Output the (X, Y) coordinate of the center of the cell containing the given text.  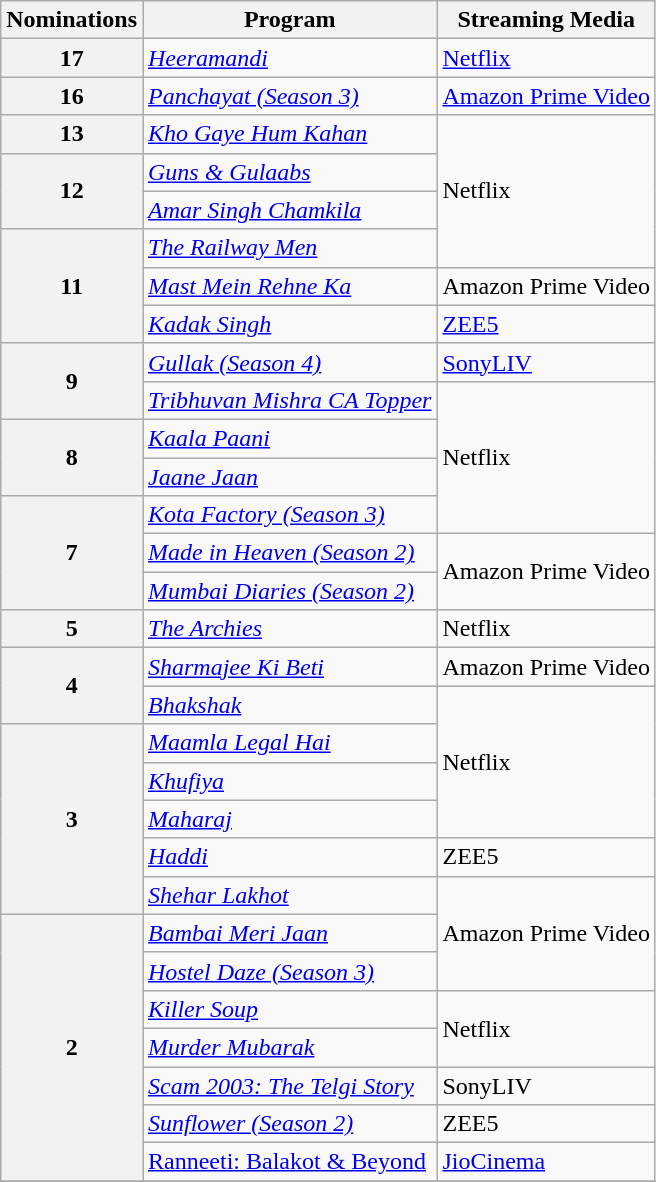
Bhakshak (289, 705)
5 (72, 629)
Scam 2003: The Telgi Story (289, 1085)
Mast Mein Rehne Ka (289, 286)
17 (72, 58)
11 (72, 286)
9 (72, 381)
Amar Singh Chamkila (289, 210)
Ranneeti: Balakot & Beyond (289, 1162)
Program (289, 20)
Nominations (72, 20)
Bambai Meri Jaan (289, 933)
Gullak (Season 4) (289, 362)
Mumbai Diaries (Season 2) (289, 591)
The Archies (289, 629)
Streaming Media (546, 20)
Maamla Legal Hai (289, 743)
Maharaj (289, 819)
Haddi (289, 857)
3 (72, 819)
4 (72, 686)
16 (72, 96)
7 (72, 553)
Killer Soup (289, 1009)
Hostel Daze (Season 3) (289, 971)
8 (72, 457)
Guns & Gulaabs (289, 172)
Made in Heaven (Season 2) (289, 553)
JioCinema (546, 1162)
Jaane Jaan (289, 477)
Panchayat (Season 3) (289, 96)
The Railway Men (289, 248)
Heeramandi (289, 58)
2 (72, 1047)
Murder Mubarak (289, 1047)
Kota Factory (Season 3) (289, 515)
Kadak Singh (289, 324)
Kaala Paani (289, 438)
Tribhuvan Mishra CA Topper (289, 400)
Sunflower (Season 2) (289, 1124)
Khufiya (289, 781)
Kho Gaye Hum Kahan (289, 134)
13 (72, 134)
Shehar Lakhot (289, 895)
12 (72, 191)
Sharmajee Ki Beti (289, 667)
